Capture the cell that displays the provided text and extract its [x, y] central coordinate. 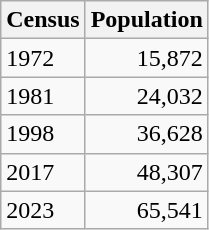
36,628 [146, 134]
65,541 [146, 210]
48,307 [146, 172]
2023 [43, 210]
1981 [43, 96]
Population [146, 20]
15,872 [146, 58]
2017 [43, 172]
1972 [43, 58]
Census [43, 20]
24,032 [146, 96]
1998 [43, 134]
